Pinpoint the cell where the given text exists, returning its (X, Y) midpoint coordinate. 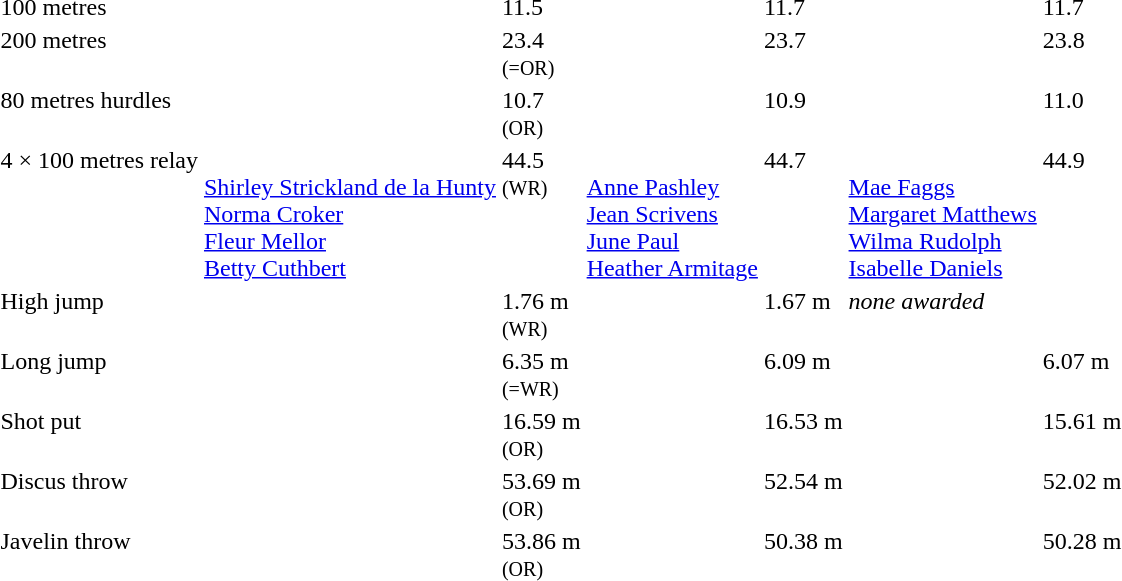
10.9 (803, 114)
1.67 m (803, 314)
6.09 m (803, 374)
44.7 (803, 214)
Mae FaggsMargaret MatthewsWilma RudolphIsabelle Daniels (942, 214)
16.59 m(OR) (541, 434)
Shirley Strickland de la HuntyNorma CrokerFleur MellorBetty Cuthbert (350, 214)
1.76 m(WR) (541, 314)
6.35 m(=WR) (541, 374)
Anne PashleyJean ScrivensJune PaulHeather Armitage (672, 214)
none awarded (942, 314)
10.7(OR) (541, 114)
16.53 m (803, 434)
44.5(WR) (541, 214)
53.69 m(OR) (541, 494)
23.7 (803, 54)
23.4(=OR) (541, 54)
52.54 m (803, 494)
